Detect which cell encompasses the target text, then output its (x, y) center coordinate. 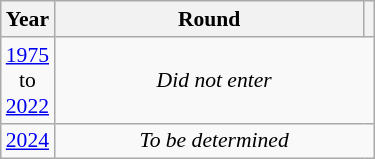
Did not enter (214, 80)
Year (28, 19)
2024 (28, 141)
Round (209, 19)
To be determined (214, 141)
1975to2022 (28, 80)
